Locate the cell with the specified text and output its [X, Y] center coordinate. 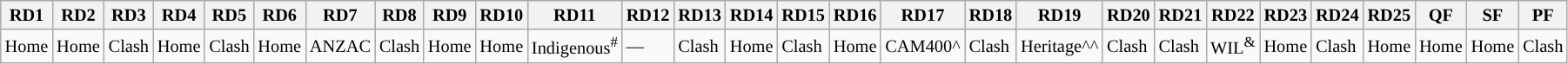
SF [1493, 15]
RD22 [1232, 15]
WIL& [1232, 47]
RD5 [229, 15]
ANZAC [340, 47]
Indigenous# [574, 47]
RD24 [1337, 15]
RD4 [179, 15]
RD1 [27, 15]
RD19 [1060, 15]
RD15 [803, 15]
RD16 [855, 15]
RD7 [340, 15]
— [648, 47]
QF [1441, 15]
RD21 [1181, 15]
RD18 [991, 15]
RD11 [574, 15]
RD8 [399, 15]
RD6 [279, 15]
PF [1543, 15]
RD10 [502, 15]
RD25 [1390, 15]
RD2 [78, 15]
RD3 [129, 15]
CAM400^ [922, 47]
RD9 [450, 15]
RD23 [1286, 15]
RD12 [648, 15]
RD17 [922, 15]
RD14 [752, 15]
RD13 [700, 15]
RD20 [1129, 15]
Heritage^^ [1060, 47]
